From the cell containing the given text, extract its center point as [X, Y] coordinate. 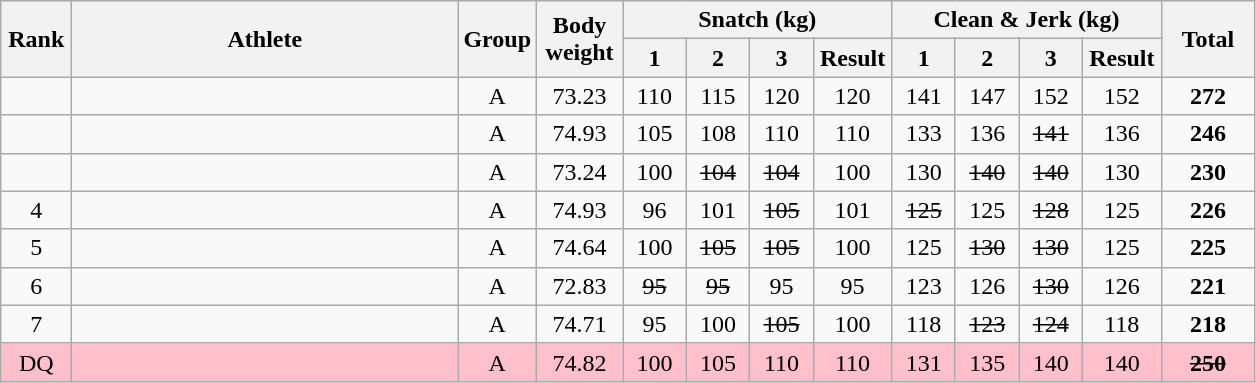
250 [1208, 362]
74.82 [580, 362]
272 [1208, 96]
115 [718, 96]
218 [1208, 324]
124 [1051, 324]
72.83 [580, 286]
73.23 [580, 96]
7 [36, 324]
128 [1051, 210]
230 [1208, 172]
96 [655, 210]
147 [987, 96]
6 [36, 286]
246 [1208, 134]
135 [987, 362]
133 [924, 134]
Clean & Jerk (kg) [1026, 20]
Snatch (kg) [758, 20]
225 [1208, 248]
226 [1208, 210]
5 [36, 248]
74.71 [580, 324]
Athlete [265, 39]
Body weight [580, 39]
108 [718, 134]
74.64 [580, 248]
DQ [36, 362]
73.24 [580, 172]
Total [1208, 39]
Rank [36, 39]
Group [498, 39]
131 [924, 362]
221 [1208, 286]
4 [36, 210]
